From the cell containing the given text, extract its center point as [x, y] coordinate. 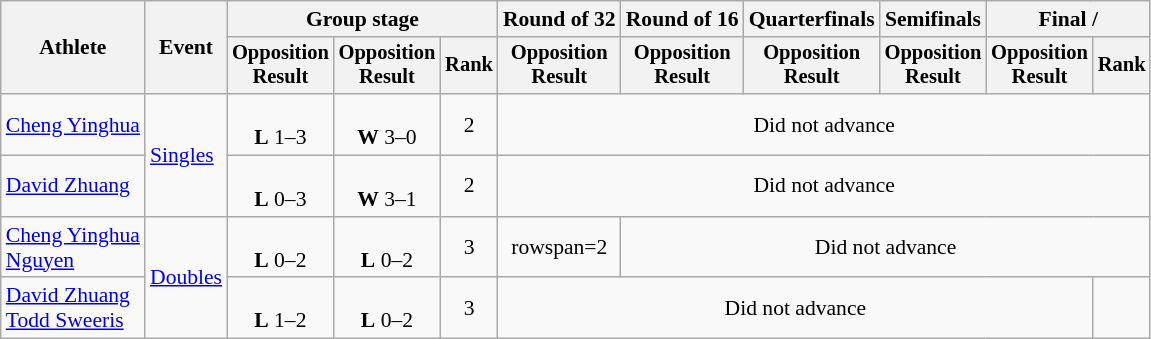
L 1–2 [280, 308]
L 0–3 [280, 186]
Doubles [186, 278]
L 1–3 [280, 124]
W 3–1 [388, 186]
David Zhuang [73, 186]
Round of 32 [560, 19]
Event [186, 48]
Round of 16 [682, 19]
Group stage [362, 19]
Singles [186, 155]
Cheng YinghuaNguyen [73, 248]
Final / [1068, 19]
rowspan=2 [560, 248]
Quarterfinals [812, 19]
Cheng Yinghua [73, 124]
Athlete [73, 48]
David ZhuangTodd Sweeris [73, 308]
Semifinals [934, 19]
W 3–0 [388, 124]
